Determine the (x, y) coordinate at the center of the cell enclosing the given text.  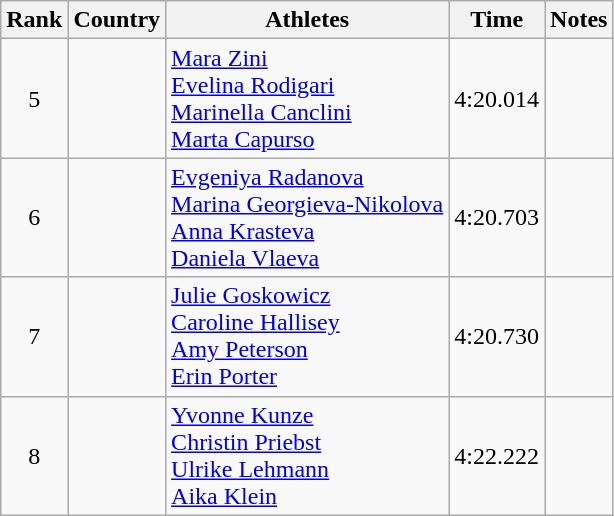
5 (34, 98)
Rank (34, 20)
8 (34, 456)
4:20.730 (497, 336)
6 (34, 218)
Athletes (308, 20)
4:22.222 (497, 456)
Evgeniya Radanova Marina Georgieva-Nikolova Anna Krasteva Daniela Vlaeva (308, 218)
4:20.014 (497, 98)
7 (34, 336)
Country (117, 20)
4:20.703 (497, 218)
Mara Zini Evelina Rodigari Marinella Canclini Marta Capurso (308, 98)
Time (497, 20)
Julie Goskowicz Caroline Hallisey Amy Peterson Erin Porter (308, 336)
Yvonne Kunze Christin Priebst Ulrike Lehmann Aika Klein (308, 456)
Notes (579, 20)
